Output the [x, y] coordinate of the center of the cell containing the given text.  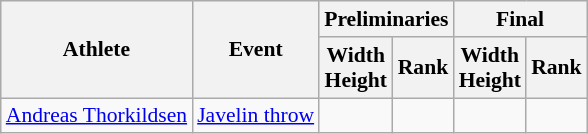
Event [256, 50]
Javelin throw [256, 116]
Final [520, 19]
Preliminaries [386, 19]
Athlete [96, 50]
Andreas Thorkildsen [96, 116]
